Capture the cell that displays the provided text and extract its [x, y] central coordinate. 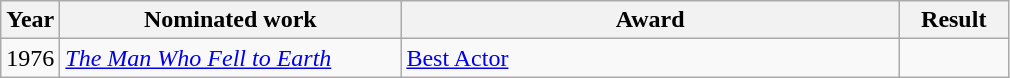
Year [30, 20]
1976 [30, 58]
Award [650, 20]
Nominated work [230, 20]
Best Actor [650, 58]
Result [954, 20]
The Man Who Fell to Earth [230, 58]
